Scan for the cell matching the given text and deliver its (X, Y) coordinate at center. 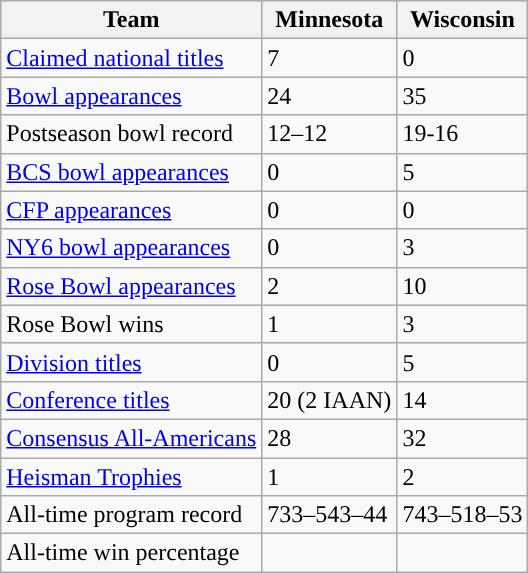
Heisman Trophies (132, 477)
14 (462, 400)
Minnesota (330, 20)
NY6 bowl appearances (132, 248)
BCS bowl appearances (132, 172)
Rose Bowl appearances (132, 286)
All-time program record (132, 515)
Consensus All-Americans (132, 438)
32 (462, 438)
Rose Bowl wins (132, 324)
733–543–44 (330, 515)
Division titles (132, 362)
7 (330, 58)
24 (330, 96)
743–518–53 (462, 515)
Claimed national titles (132, 58)
35 (462, 96)
Bowl appearances (132, 96)
All-time win percentage (132, 553)
Team (132, 20)
Conference titles (132, 400)
Wisconsin (462, 20)
19-16 (462, 134)
28 (330, 438)
Postseason bowl record (132, 134)
CFP appearances (132, 210)
10 (462, 286)
20 (2 IAAN) (330, 400)
12–12 (330, 134)
